Output the [X, Y] coordinate of the center of the cell containing the given text.  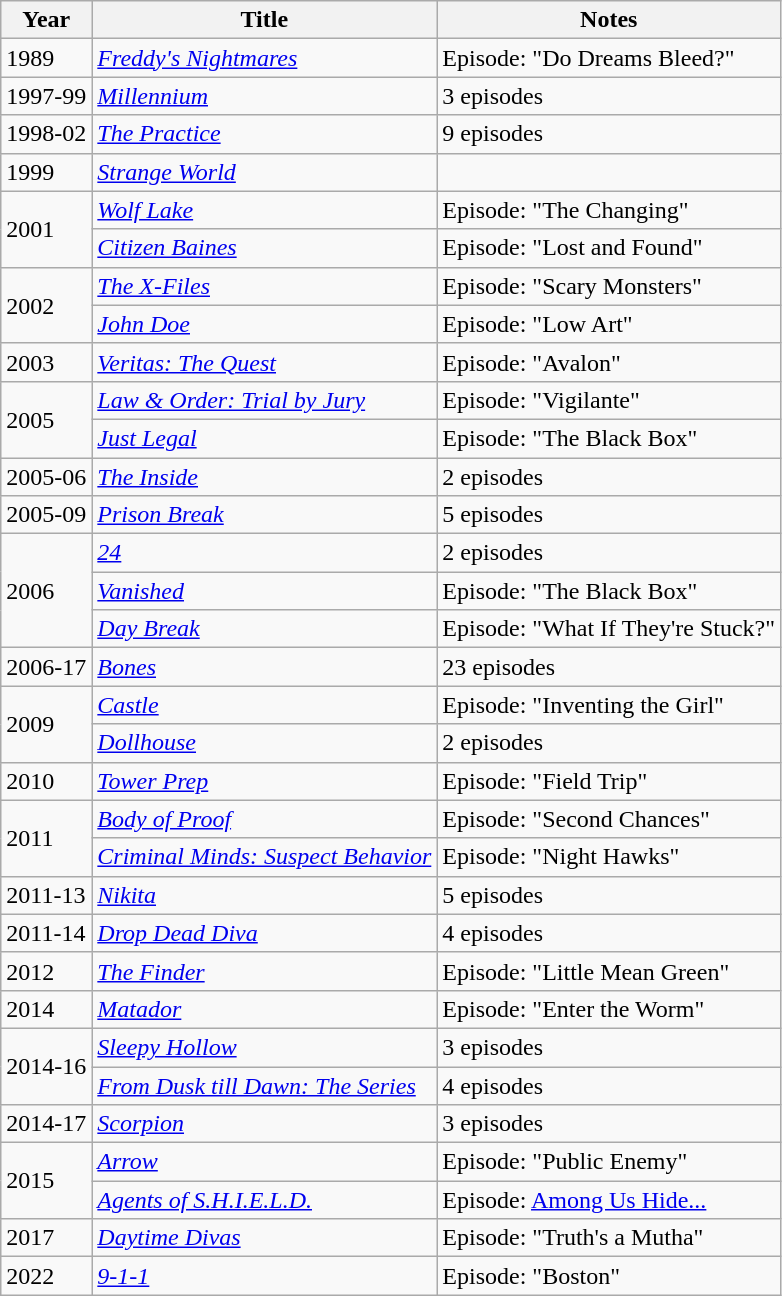
23 episodes [609, 667]
Episode: "Avalon" [609, 362]
Scorpion [264, 1124]
Episode: "Little Mean Green" [609, 971]
Notes [609, 20]
Year [46, 20]
2001 [46, 229]
2015 [46, 1181]
Episode: "What If They're Stuck?" [609, 629]
Episode: "Inventing the Girl" [609, 705]
2006 [46, 591]
2005 [46, 419]
Episode: "The Changing" [609, 210]
Just Legal [264, 438]
2006-17 [46, 667]
Episode: "Night Hawks" [609, 857]
1989 [46, 58]
The Finder [264, 971]
Body of Proof [264, 819]
Bones [264, 667]
Veritas: The Quest [264, 362]
Criminal Minds: Suspect Behavior [264, 857]
Episode: "Field Trip" [609, 781]
The X-Files [264, 286]
Episode: "Enter the Worm" [609, 1009]
The Inside [264, 477]
Castle [264, 705]
9-1-1 [264, 1276]
Law & Order: Trial by Jury [264, 400]
2011 [46, 838]
Vanished [264, 591]
Drop Dead Diva [264, 933]
Daytime Divas [264, 1238]
2012 [46, 971]
Nikita [264, 895]
9 episodes [609, 134]
Tower Prep [264, 781]
24 [264, 553]
2017 [46, 1238]
Matador [264, 1009]
Episode: "Vigilante" [609, 400]
Dollhouse [264, 743]
Freddy's Nightmares [264, 58]
Strange World [264, 172]
1997-99 [46, 96]
John Doe [264, 324]
2010 [46, 781]
2022 [46, 1276]
Episode: "Scary Monsters" [609, 286]
2011-13 [46, 895]
Episode: "Public Enemy" [609, 1162]
Wolf Lake [264, 210]
Citizen Baines [264, 248]
2014-16 [46, 1066]
2014 [46, 1009]
1998-02 [46, 134]
Title [264, 20]
Episode: "Low Art" [609, 324]
From Dusk till Dawn: The Series [264, 1085]
Day Break [264, 629]
Episode: "Boston" [609, 1276]
2002 [46, 305]
Agents of S.H.I.E.L.D. [264, 1200]
2014-17 [46, 1124]
2003 [46, 362]
2009 [46, 724]
Millennium [264, 96]
Episode: "Lost and Found" [609, 248]
Episode: "Do Dreams Bleed?" [609, 58]
Episode: "Second Chances" [609, 819]
Prison Break [264, 515]
1999 [46, 172]
Arrow [264, 1162]
2011-14 [46, 933]
2005-06 [46, 477]
Episode: Among Us Hide... [609, 1200]
Episode: "Truth's a Mutha" [609, 1238]
Sleepy Hollow [264, 1047]
2005-09 [46, 515]
The Practice [264, 134]
